Detect which cell encompasses the target text, then output its (x, y) center coordinate. 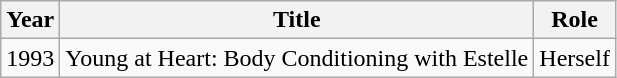
Young at Heart: Body Conditioning with Estelle (297, 58)
Year (30, 20)
Herself (575, 58)
Role (575, 20)
1993 (30, 58)
Title (297, 20)
